Capture the cell that displays the provided text and extract its [x, y] central coordinate. 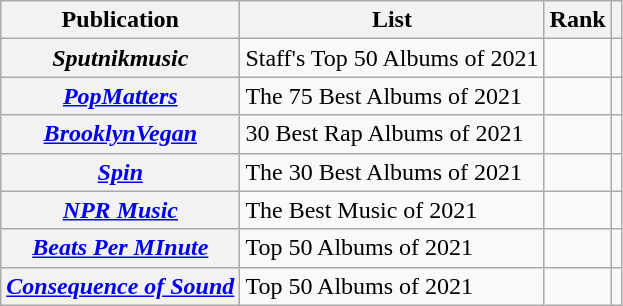
NPR Music [120, 210]
The 30 Best Albums of 2021 [392, 172]
Rank [578, 20]
Staff's Top 50 Albums of 2021 [392, 58]
Consequence of Sound [120, 286]
30 Best Rap Albums of 2021 [392, 134]
List [392, 20]
Sputnikmusic [120, 58]
PopMatters [120, 96]
The Best Music of 2021 [392, 210]
Beats Per MInute [120, 248]
Publication [120, 20]
The 75 Best Albums of 2021 [392, 96]
BrooklynVegan [120, 134]
Spin [120, 172]
